Output the (X, Y) coordinate of the center of the cell containing the given text.  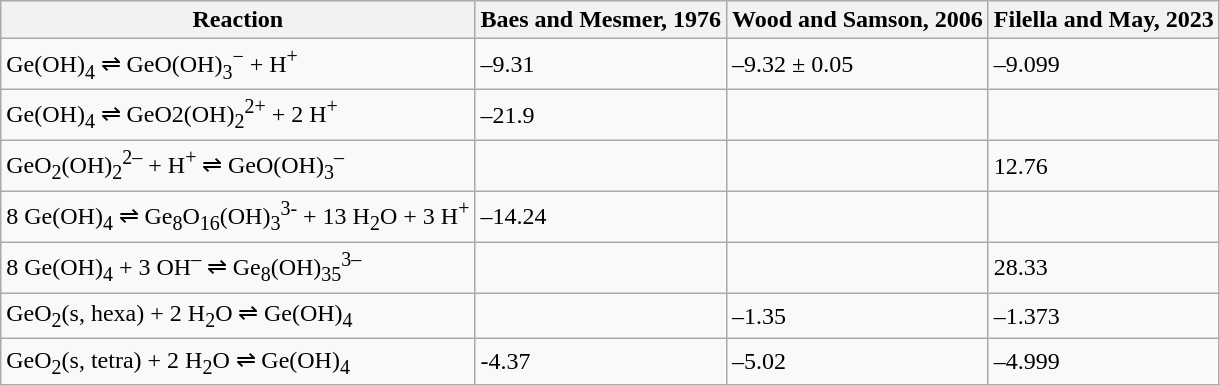
28.33 (1104, 268)
–9.32 ± 0.05 (857, 64)
GeO2(s, tetra) + 2 H2O ⇌ Ge(OH)4 (238, 362)
Ge(OH)4 ⇌ GeO(OH)3− + H+ (238, 64)
–1.35 (857, 316)
Wood and Samson, 2006 (857, 20)
-4.37 (601, 362)
Baes and Mesmer, 1976 (601, 20)
–14.24 (601, 216)
8 Ge(OH)4 ⇌ Ge8O16(OH)33- + 13 H2O + 3 H+ (238, 216)
GeO2(s, hexa) + 2 H2O ⇌ Ge(OH)4 (238, 316)
–9.099 (1104, 64)
Ge(OH)4 ⇌ GeO2(OH)22+ + 2 H+ (238, 116)
Reaction (238, 20)
–5.02 (857, 362)
–1.373 (1104, 316)
12.76 (1104, 166)
GeO2(OH)22– + H+ ⇌ GeO(OH)3– (238, 166)
–4.999 (1104, 362)
8 Ge(OH)4 + 3 OH– ⇌ Ge8(OH)353– (238, 268)
–9.31 (601, 64)
–21.9 (601, 116)
Filella and May, 2023 (1104, 20)
